For the text-containing cell, return its midpoint in [x, y] coordinate format. 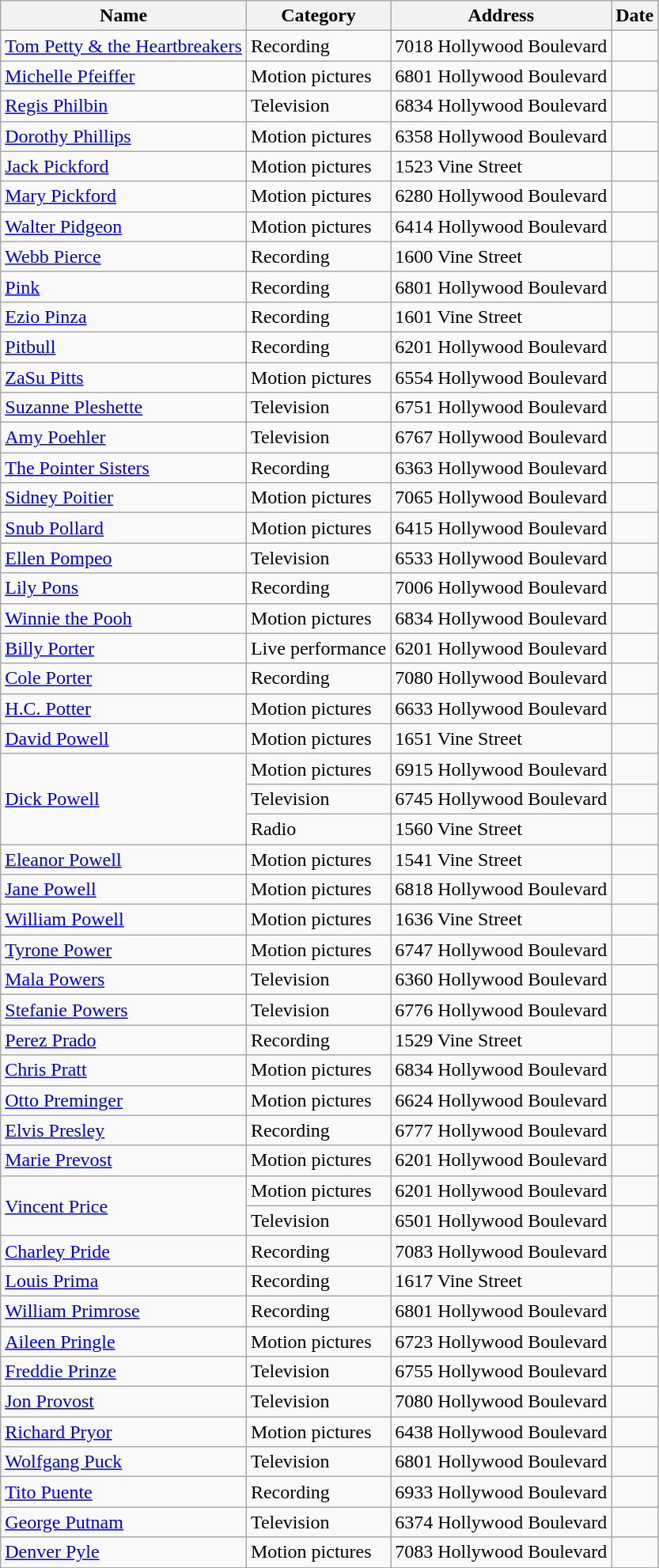
Tyrone Power [123, 950]
1560 Vine Street [502, 829]
1529 Vine Street [502, 1040]
Pitbull [123, 347]
Ellen Pompeo [123, 558]
Regis Philbin [123, 106]
6745 Hollywood Boulevard [502, 799]
Amy Poehler [123, 438]
Radio [318, 829]
6755 Hollywood Boulevard [502, 1372]
Tom Petty & the Heartbreakers [123, 46]
1523 Vine Street [502, 166]
1541 Vine Street [502, 859]
Jane Powell [123, 890]
Tito Puente [123, 1492]
Sidney Poitier [123, 498]
1651 Vine Street [502, 738]
Billy Porter [123, 648]
1600 Vine Street [502, 256]
Category [318, 16]
H.C. Potter [123, 708]
6360 Hollywood Boulevard [502, 980]
Name [123, 16]
6818 Hollywood Boulevard [502, 890]
George Putnam [123, 1522]
Jon Provost [123, 1402]
6374 Hollywood Boulevard [502, 1522]
Louis Prima [123, 1281]
Pink [123, 287]
Walter Pidgeon [123, 226]
Cole Porter [123, 678]
Winnie the Pooh [123, 618]
6438 Hollywood Boulevard [502, 1432]
7018 Hollywood Boulevard [502, 46]
1601 Vine Street [502, 317]
6767 Hollywood Boulevard [502, 438]
Freddie Prinze [123, 1372]
Snub Pollard [123, 528]
6723 Hollywood Boulevard [502, 1342]
Charley Pride [123, 1251]
6915 Hollywood Boulevard [502, 769]
6633 Hollywood Boulevard [502, 708]
Wolfgang Puck [123, 1462]
Jack Pickford [123, 166]
Live performance [318, 648]
Suzanne Pleshette [123, 408]
6776 Hollywood Boulevard [502, 1010]
Date [634, 16]
7006 Hollywood Boulevard [502, 588]
Michelle Pfeiffer [123, 76]
Chris Pratt [123, 1070]
Otto Preminger [123, 1100]
Dorothy Phillips [123, 136]
6747 Hollywood Boulevard [502, 950]
Webb Pierce [123, 256]
William Primrose [123, 1311]
6751 Hollywood Boulevard [502, 408]
6358 Hollywood Boulevard [502, 136]
Mala Powers [123, 980]
ZaSu Pitts [123, 378]
6624 Hollywood Boulevard [502, 1100]
Dick Powell [123, 799]
Mary Pickford [123, 196]
6554 Hollywood Boulevard [502, 378]
6414 Hollywood Boulevard [502, 226]
6280 Hollywood Boulevard [502, 196]
6363 Hollywood Boulevard [502, 468]
Marie Prevost [123, 1160]
Aileen Pringle [123, 1342]
Vincent Price [123, 1205]
Stefanie Powers [123, 1010]
1636 Vine Street [502, 920]
Denver Pyle [123, 1552]
Address [502, 16]
1617 Vine Street [502, 1281]
Perez Prado [123, 1040]
Lily Pons [123, 588]
Ezio Pinza [123, 317]
Eleanor Powell [123, 859]
Elvis Presley [123, 1130]
David Powell [123, 738]
Richard Pryor [123, 1432]
6415 Hollywood Boulevard [502, 528]
The Pointer Sisters [123, 468]
6533 Hollywood Boulevard [502, 558]
6777 Hollywood Boulevard [502, 1130]
6501 Hollywood Boulevard [502, 1221]
7065 Hollywood Boulevard [502, 498]
6933 Hollywood Boulevard [502, 1492]
William Powell [123, 920]
